Detect which cell encompasses the target text, then output its (X, Y) center coordinate. 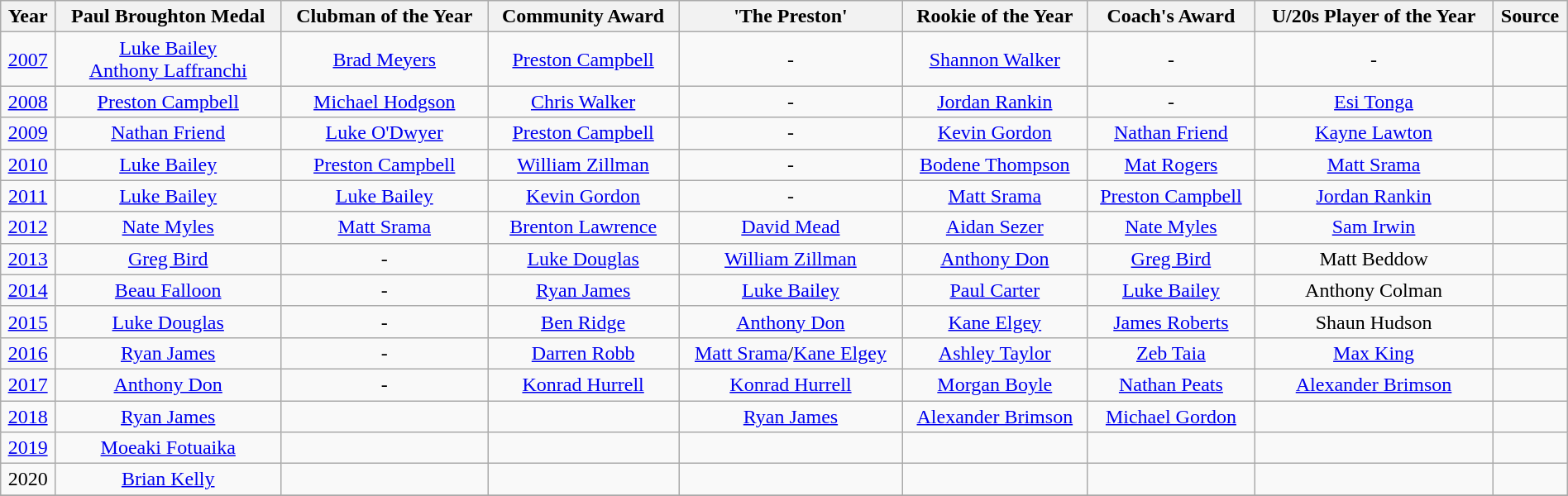
U/20s Player of the Year (1374, 17)
2017 (28, 384)
Michael Gordon (1171, 416)
Michael Hodgson (385, 102)
Paul Broughton Medal (169, 17)
Darren Robb (584, 353)
Chris Walker (584, 102)
2009 (28, 133)
'The Preston' (791, 17)
Brenton Lawrence (584, 227)
2020 (28, 479)
Source (1530, 17)
Shannon Walker (994, 60)
Beau Falloon (169, 290)
Aidan Sezer (994, 227)
Bodene Thompson (994, 165)
Kane Elgey (994, 322)
2016 (28, 353)
Ben Ridge (584, 322)
2008 (28, 102)
Matt Srama/Kane Elgey (791, 353)
Ashley Taylor (994, 353)
2012 (28, 227)
2014 (28, 290)
Year (28, 17)
Luke Bailey Anthony Laffranchi (169, 60)
2015 (28, 322)
2019 (28, 448)
Luke O'Dwyer (385, 133)
James Roberts (1171, 322)
Clubman of the Year (385, 17)
Anthony Colman (1374, 290)
Zeb Taia (1171, 353)
Esi Tonga (1374, 102)
2018 (28, 416)
2011 (28, 196)
Matt Beddow (1374, 259)
David Mead (791, 227)
Mat Rogers (1171, 165)
Moeaki Fotuaika (169, 448)
Brian Kelly (169, 479)
Max King (1374, 353)
Shaun Hudson (1374, 322)
Kayne Lawton (1374, 133)
Nathan Peats (1171, 384)
Coach's Award (1171, 17)
Rookie of the Year (994, 17)
Morgan Boyle (994, 384)
2007 (28, 60)
Paul Carter (994, 290)
2013 (28, 259)
Brad Meyers (385, 60)
Sam Irwin (1374, 227)
2010 (28, 165)
Community Award (584, 17)
